Detect which cell encompasses the target text, then output its [X, Y] center coordinate. 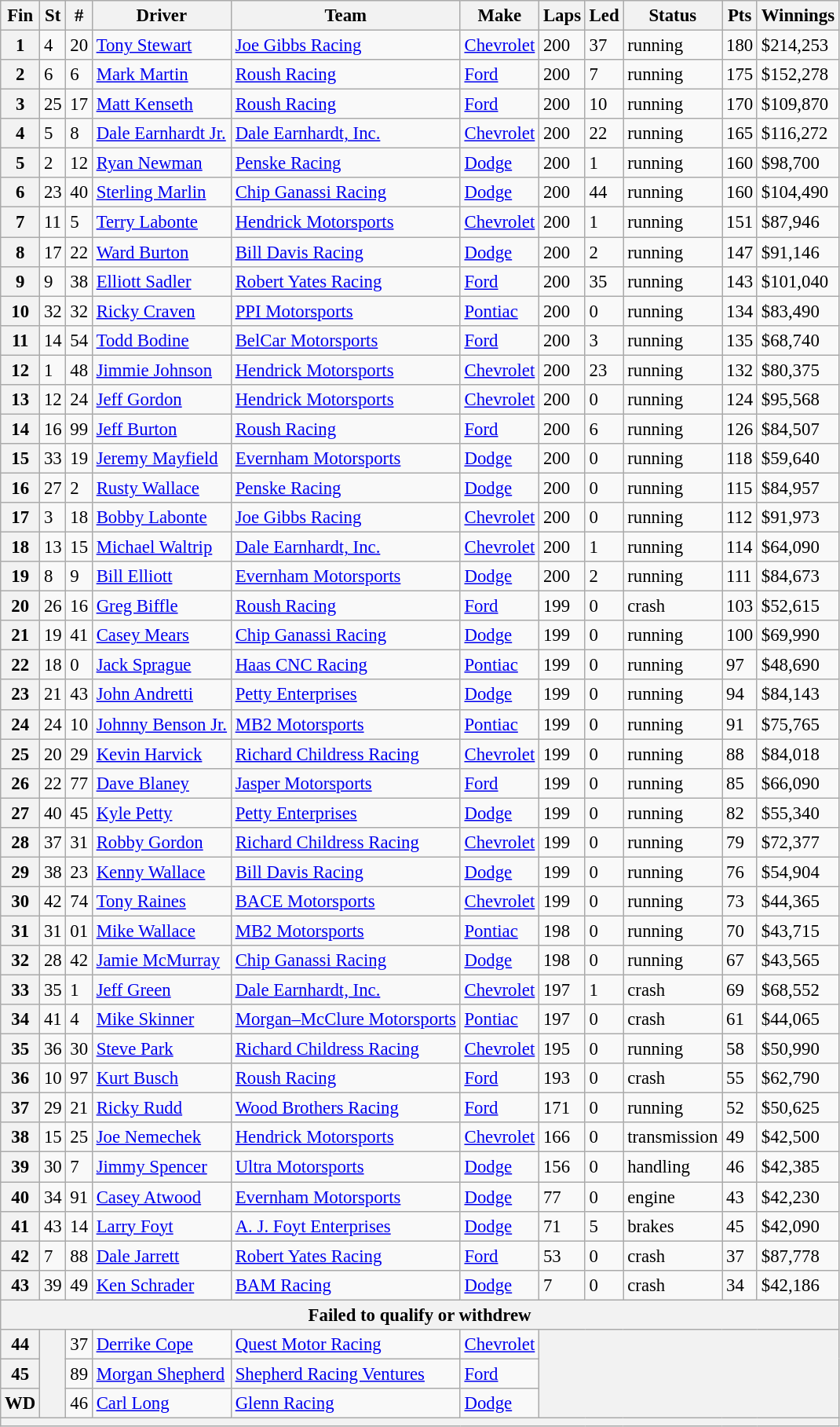
PPI Motorsports [345, 311]
82 [740, 813]
Tony Stewart [162, 46]
Team [345, 16]
$54,904 [798, 872]
70 [740, 931]
147 [740, 252]
BACE Motorsports [345, 902]
Fin [20, 16]
Morgan–McClure Motorsports [345, 1019]
Bobby Labonte [162, 518]
John Andretti [162, 695]
132 [740, 370]
193 [562, 1078]
01 [79, 931]
111 [740, 576]
$98,700 [798, 163]
$95,568 [798, 400]
100 [740, 635]
$101,040 [798, 281]
Jeremy Mayfield [162, 459]
103 [740, 606]
Kurt Busch [162, 1078]
WD [20, 1403]
175 [740, 75]
69 [740, 990]
$64,090 [798, 547]
Driver [162, 16]
Pts [740, 16]
Wood Brothers Racing [345, 1108]
# [79, 16]
118 [740, 459]
$42,500 [798, 1138]
89 [79, 1374]
Rusty Wallace [162, 488]
$69,990 [798, 635]
Jeff Burton [162, 429]
55 [740, 1078]
$59,640 [798, 459]
Larry Foyt [162, 1226]
171 [562, 1108]
Ricky Rudd [162, 1108]
handling [673, 1167]
Quest Motor Racing [345, 1345]
$91,146 [798, 252]
180 [740, 46]
135 [740, 340]
Todd Bodine [162, 340]
Mike Wallace [162, 931]
BelCar Motorsports [345, 340]
48 [79, 370]
Status [673, 16]
Ken Schrader [162, 1285]
Jamie McMurray [162, 960]
$72,377 [798, 843]
94 [740, 695]
61 [740, 1019]
115 [740, 488]
$50,625 [798, 1108]
67 [740, 960]
71 [562, 1226]
$43,565 [798, 960]
Steve Park [162, 1049]
$48,690 [798, 665]
73 [740, 902]
76 [740, 872]
54 [79, 340]
$87,778 [798, 1256]
143 [740, 281]
Dale Jarrett [162, 1256]
$84,018 [798, 754]
$87,946 [798, 222]
Jimmy Spencer [162, 1167]
Matt Kenseth [162, 104]
$75,765 [798, 724]
BAM Racing [345, 1285]
Glenn Racing [345, 1403]
Elliott Sadler [162, 281]
$116,272 [798, 134]
170 [740, 104]
52 [740, 1108]
$84,143 [798, 695]
Led [604, 16]
195 [562, 1049]
Ricky Craven [162, 311]
Joe Nemechek [162, 1138]
Kevin Harvick [162, 754]
99 [79, 429]
Tony Raines [162, 902]
114 [740, 547]
Mark Martin [162, 75]
$42,385 [798, 1167]
165 [740, 134]
$84,673 [798, 576]
Ward Burton [162, 252]
Derrike Cope [162, 1345]
engine [673, 1197]
$80,375 [798, 370]
Haas CNC Racing [345, 665]
126 [740, 429]
Jimmie Johnson [162, 370]
$42,090 [798, 1226]
$50,990 [798, 1049]
Jeff Gordon [162, 400]
Sterling Marlin [162, 192]
Jasper Motorsports [345, 783]
Casey Mears [162, 635]
Johnny Benson Jr. [162, 724]
Ultra Motorsports [345, 1167]
Bill Elliott [162, 576]
$52,615 [798, 606]
Greg Biffle [162, 606]
$104,490 [798, 192]
Michael Waltrip [162, 547]
$109,870 [798, 104]
112 [740, 518]
$68,740 [798, 340]
Robby Gordon [162, 843]
166 [562, 1138]
$55,340 [798, 813]
85 [740, 783]
134 [740, 311]
$152,278 [798, 75]
$44,365 [798, 902]
Shepherd Racing Ventures [345, 1374]
Jeff Green [162, 990]
Carl Long [162, 1403]
Dale Earnhardt Jr. [162, 134]
A. J. Foyt Enterprises [345, 1226]
58 [740, 1049]
Make [499, 16]
Kyle Petty [162, 813]
Terry Labonte [162, 222]
$84,957 [798, 488]
$42,186 [798, 1285]
53 [562, 1256]
156 [562, 1167]
Morgan Shepherd [162, 1374]
$44,065 [798, 1019]
$84,507 [798, 429]
124 [740, 400]
$42,230 [798, 1197]
$68,552 [798, 990]
Mike Skinner [162, 1019]
Jack Sprague [162, 665]
$66,090 [798, 783]
74 [79, 902]
brakes [673, 1226]
Kenny Wallace [162, 872]
$43,715 [798, 931]
$214,253 [798, 46]
Winnings [798, 16]
transmission [673, 1138]
Laps [562, 16]
$83,490 [798, 311]
$91,973 [798, 518]
Casey Atwood [162, 1197]
Dave Blaney [162, 783]
St [53, 16]
Ryan Newman [162, 163]
79 [740, 843]
Failed to qualify or withdrew [420, 1315]
$62,790 [798, 1078]
151 [740, 222]
